For the text-containing cell, return its midpoint in (x, y) coordinate format. 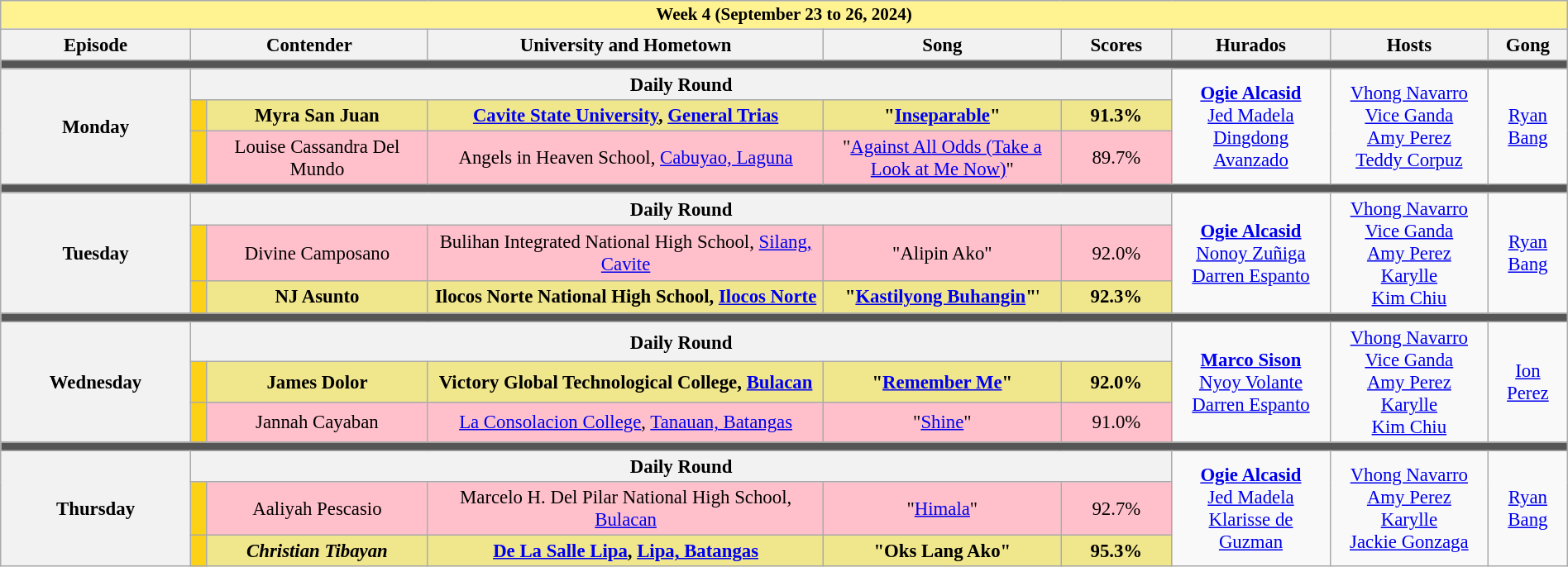
Ogie AlcasidJed MadelaDingdong Avanzado (1250, 126)
"Remember Me" (943, 382)
James Dolor (317, 382)
Tuesday (96, 253)
"Oks Lang Ako" (943, 551)
Ogie AlcasidNonoy ZuñigaDarren Espanto (1250, 253)
NJ Asunto (317, 298)
Ogie AlcasidJed MadelaKlarisse de Guzman (1250, 509)
Episode (96, 45)
91.3% (1116, 116)
Vhong NavarroVice GandaAmy PerezTeddy Corpuz (1409, 126)
Vhong NavarroAmy PerezKarylleJackie Gonzaga (1409, 509)
Hurados (1250, 45)
Divine Camposano (317, 253)
Jannah Cayaban (317, 423)
Ion Perez (1528, 383)
92.3% (1116, 298)
La Consolacion College, Tanauan, Batangas (625, 423)
Angels in Heaven School, Cabuyao, Laguna (625, 157)
"Kastilyong Buhangin"' (943, 298)
Hosts (1409, 45)
Victory Global Technological College, Bulacan (625, 382)
"Alipin Ako" (943, 253)
95.3% (1116, 551)
Cavite State University, General Trias (625, 116)
Week 4 (September 23 to 26, 2024) (784, 15)
89.7% (1116, 157)
Marcelo H. Del Pilar National High School, Bulacan (625, 509)
"Against All Odds (Take a Look at Me Now)" (943, 157)
92.7% (1116, 509)
Marco SisonNyoy VolanteDarren Espanto (1250, 383)
Louise Cassandra Del Mundo (317, 157)
De La Salle Lipa, Lipa, Batangas (625, 551)
91.0% (1116, 423)
Christian Tibayan (317, 551)
Wednesday (96, 383)
Bulihan Integrated National High School, Silang, Cavite (625, 253)
Monday (96, 126)
Aaliyah Pescasio (317, 509)
Thursday (96, 509)
Song (943, 45)
"Shine" (943, 423)
Scores (1116, 45)
"Inseparable" (943, 116)
Myra San Juan (317, 116)
University and Hometown (625, 45)
"Himala" (943, 509)
Gong (1528, 45)
Contender (309, 45)
Ilocos Norte National High School, Ilocos Norte (625, 298)
